Scan for the cell matching the given text and deliver its [X, Y] coordinate at center. 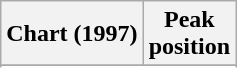
Peakposition [189, 34]
Chart (1997) [72, 34]
